Locate the cell with the specified text and output its [x, y] center coordinate. 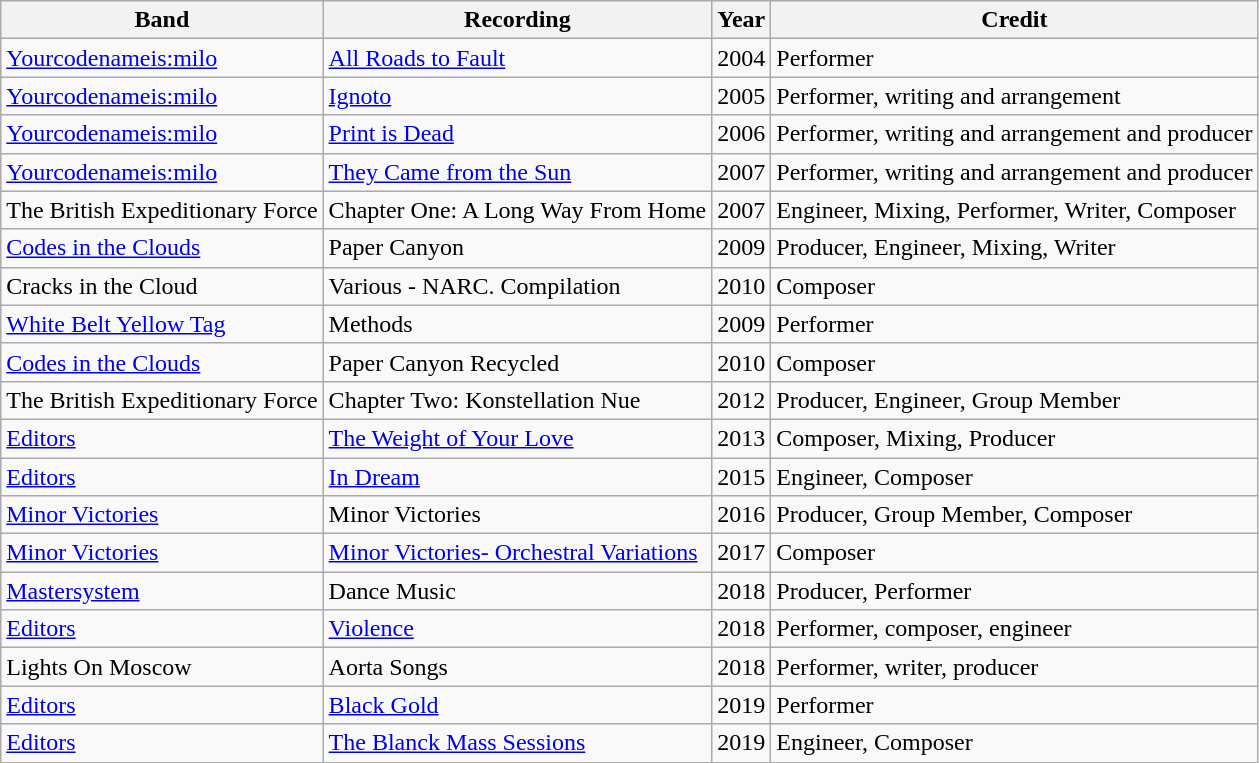
Engineer, Mixing, Performer, Writer, Composer [1014, 210]
Cracks in the Cloud [162, 286]
Producer, Engineer, Group Member [1014, 400]
Ignoto [518, 96]
The Weight of Your Love [518, 438]
2013 [742, 438]
2017 [742, 553]
Paper Canyon [518, 248]
Minor Victories- Orchestral Variations [518, 553]
Producer, Group Member, Composer [1014, 515]
Performer, composer, engineer [1014, 629]
Black Gold [518, 705]
2012 [742, 400]
Violence [518, 629]
Performer, writer, producer [1014, 667]
All Roads to Fault [518, 58]
Methods [518, 324]
Various - NARC. Compilation [518, 286]
Dance Music [518, 591]
Chapter One: A Long Way From Home [518, 210]
Mastersystem [162, 591]
2016 [742, 515]
Performer, writing and arrangement [1014, 96]
Print is Dead [518, 134]
2005 [742, 96]
Chapter Two: Konstellation Nue [518, 400]
Credit [1014, 20]
White Belt Yellow Tag [162, 324]
Composer, Mixing, Producer [1014, 438]
In Dream [518, 477]
Producer, Engineer, Mixing, Writer [1014, 248]
2015 [742, 477]
They Came from the Sun [518, 172]
The Blanck Mass Sessions [518, 743]
Band [162, 20]
Recording [518, 20]
2006 [742, 134]
Year [742, 20]
Producer, Performer [1014, 591]
Aorta Songs [518, 667]
2004 [742, 58]
Lights On Moscow [162, 667]
Paper Canyon Recycled [518, 362]
